Return [X, Y] of the center of cell containing provided text 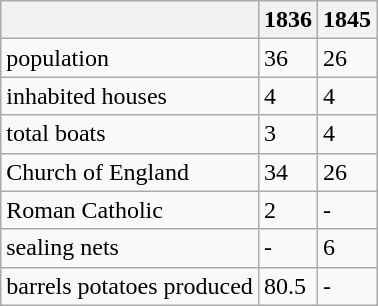
36 [288, 58]
Church of England [130, 172]
sealing nets [130, 248]
34 [288, 172]
inhabited houses [130, 96]
6 [346, 248]
1845 [346, 20]
population [130, 58]
1836 [288, 20]
total boats [130, 134]
3 [288, 134]
80.5 [288, 286]
Roman Catholic [130, 210]
barrels potatoes produced [130, 286]
2 [288, 210]
